Identify which cell holds the provided text, then report its [x, y] central coordinate. 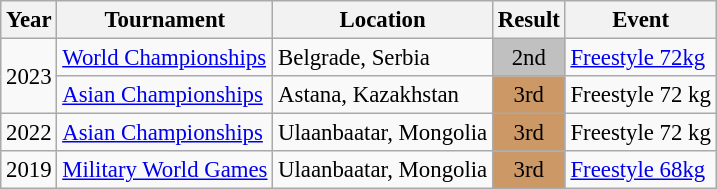
2019 [29, 170]
Belgrade, Serbia [383, 58]
Location [383, 20]
2022 [29, 133]
Military World Games [165, 170]
World Championships [165, 58]
Result [528, 20]
Event [640, 20]
Year [29, 20]
Astana, Kazakhstan [383, 95]
Freestyle 68kg [640, 170]
2nd [528, 58]
Freestyle 72kg [640, 58]
2023 [29, 76]
Tournament [165, 20]
